Pinpoint the cell where the given text exists, returning its (X, Y) midpoint coordinate. 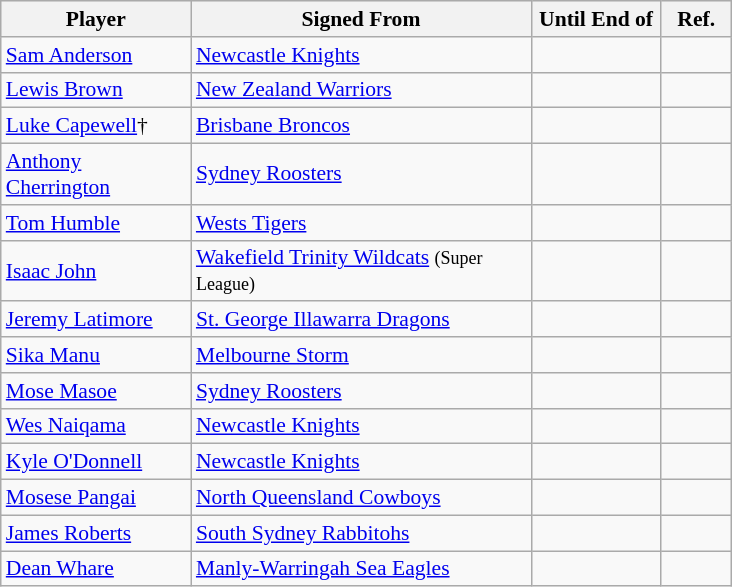
Melbourne Storm (361, 355)
Dean Whare (96, 569)
Anthony Cherrington (96, 174)
Luke Capewell† (96, 126)
Isaac John (96, 270)
Signed From (361, 19)
Wakefield Trinity Wildcats (Super League) (361, 270)
Wests Tigers (361, 223)
Tom Humble (96, 223)
New Zealand Warriors (361, 90)
Player (96, 19)
Sam Anderson (96, 55)
Wes Naiqama (96, 426)
Sika Manu (96, 355)
Kyle O'Donnell (96, 462)
Mose Masoe (96, 391)
South Sydney Rabbitohs (361, 533)
Until End of (596, 19)
James Roberts (96, 533)
Lewis Brown (96, 90)
Mosese Pangai (96, 498)
St. George Illawarra Dragons (361, 320)
Ref. (696, 19)
Brisbane Broncos (361, 126)
Manly-Warringah Sea Eagles (361, 569)
North Queensland Cowboys (361, 498)
Jeremy Latimore (96, 320)
